Provide the [x, y] coordinate of the cell's center where the given text is located.  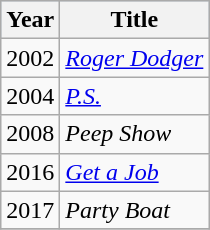
2002 [30, 58]
2008 [30, 134]
2017 [30, 210]
Party Boat [134, 210]
Get a Job [134, 172]
P.S. [134, 96]
Peep Show [134, 134]
2004 [30, 96]
Roger Dodger [134, 58]
Title [134, 20]
Year [30, 20]
2016 [30, 172]
